Identify which cell holds the provided text, then report its (x, y) central coordinate. 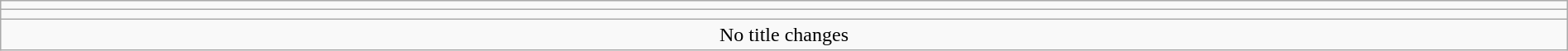
No title changes (784, 35)
